Capture the cell that displays the provided text and extract its (x, y) central coordinate. 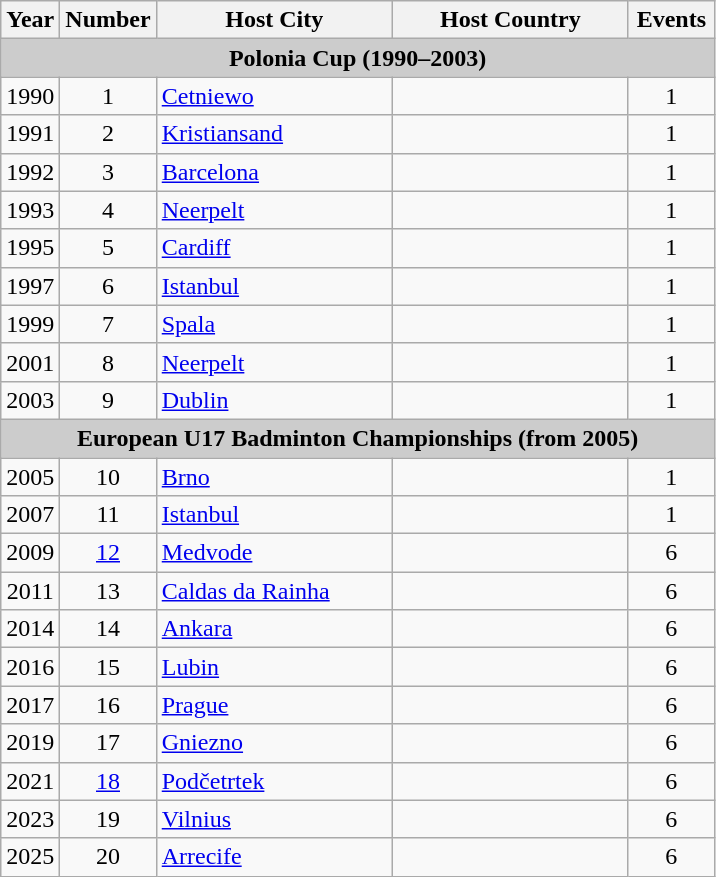
2017 (30, 705)
2007 (30, 515)
2014 (30, 629)
Number (108, 20)
Caldas da Rainha (274, 591)
Spala (274, 324)
10 (108, 477)
9 (108, 400)
2 (108, 134)
Events (671, 20)
1991 (30, 134)
14 (108, 629)
2001 (30, 362)
2003 (30, 400)
Prague (274, 705)
Gniezno (274, 743)
19 (108, 819)
7 (108, 324)
2011 (30, 591)
Ankara (274, 629)
2005 (30, 477)
20 (108, 857)
5 (108, 248)
8 (108, 362)
18 (108, 781)
Host Country (510, 20)
2009 (30, 553)
Polonia Cup (1990–2003) (358, 58)
Year (30, 20)
1999 (30, 324)
2019 (30, 743)
3 (108, 172)
2016 (30, 667)
1997 (30, 286)
2023 (30, 819)
Cetniewo (274, 96)
Host City (274, 20)
Arrecife (274, 857)
Medvode (274, 553)
1990 (30, 96)
2025 (30, 857)
15 (108, 667)
13 (108, 591)
2021 (30, 781)
Podčetrtek (274, 781)
12 (108, 553)
Lubin (274, 667)
17 (108, 743)
European U17 Badminton Championships (from 2005) (358, 438)
1993 (30, 210)
1995 (30, 248)
Cardiff (274, 248)
Vilnius (274, 819)
Dublin (274, 400)
Kristiansand (274, 134)
4 (108, 210)
1992 (30, 172)
Brno (274, 477)
16 (108, 705)
Barcelona (274, 172)
11 (108, 515)
